Return [x, y] of the center of cell containing provided text 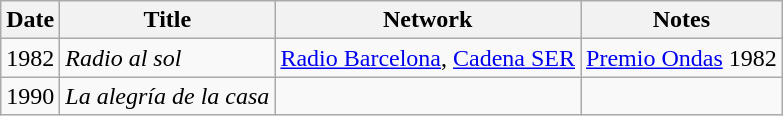
La alegría de la casa [168, 96]
Title [168, 20]
Radio al sol [168, 58]
Premio Ondas 1982 [682, 58]
Network [428, 20]
Radio Barcelona, Cadena SER [428, 58]
1982 [30, 58]
1990 [30, 96]
Notes [682, 20]
Date [30, 20]
